Output the [x, y] coordinate of the center of the cell containing the given text.  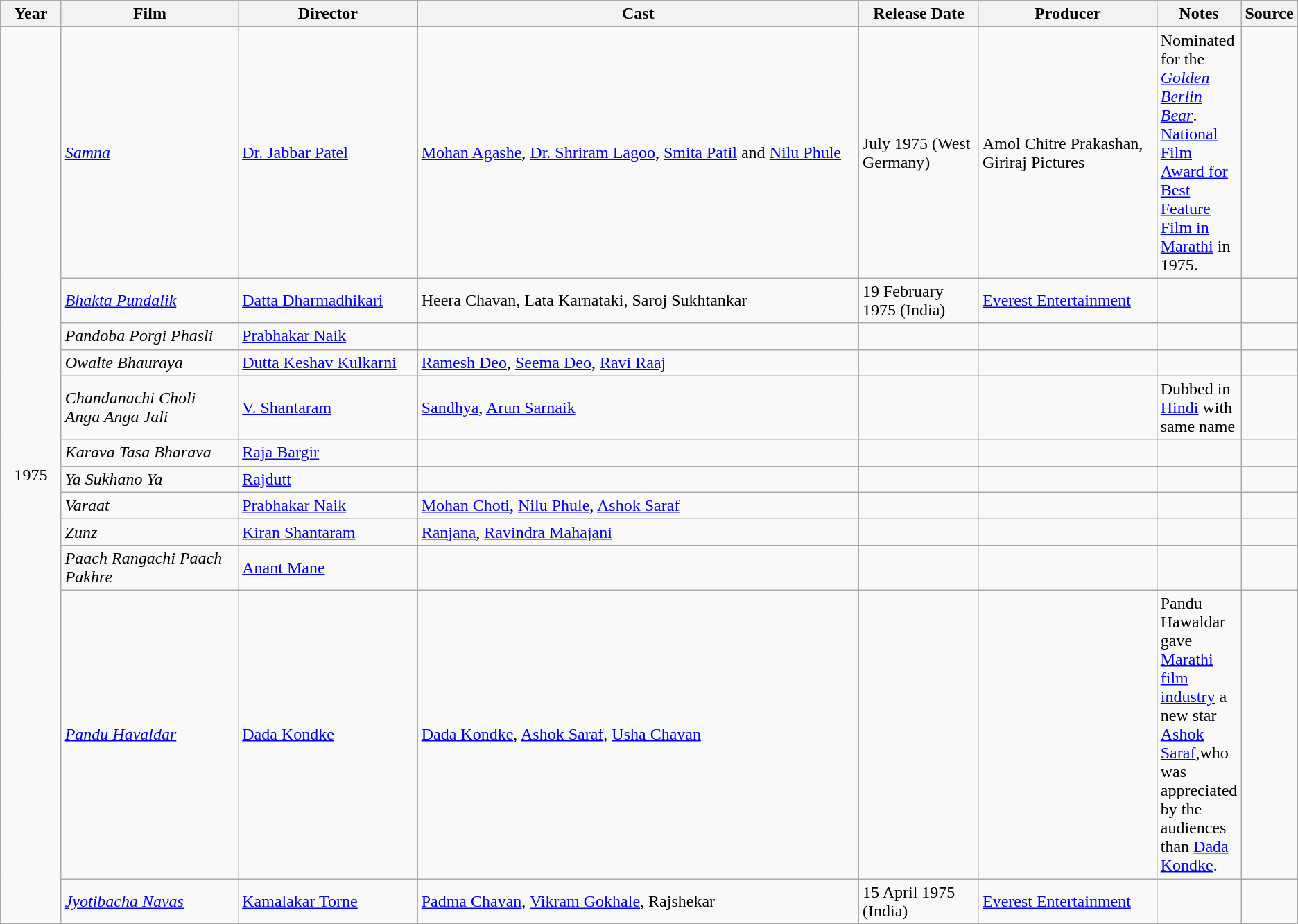
Bhakta Pundalik [150, 301]
Kamalakar Torne [328, 901]
15 April 1975 (India) [918, 901]
Producer [1068, 14]
Source [1269, 14]
Film [150, 14]
Chandanachi Choli Anga Anga Jali [150, 408]
Amol Chitre Prakashan, Giriraj Pictures [1068, 152]
Dutta Keshav Kulkarni [328, 363]
Jyotibacha Navas [150, 901]
Mohan Agashe, Dr. Shriram Lagoo, Smita Patil and Nilu Phule [638, 152]
Rajdutt [328, 479]
Dr. Jabbar Patel [328, 152]
Anant Mane [328, 567]
Raja Bargir [328, 453]
Cast [638, 14]
Dubbed in Hindi with same name [1199, 408]
Mohan Choti, Nilu Phule, Ashok Saraf [638, 505]
July 1975 (West Germany) [918, 152]
1975 [31, 476]
Samna [150, 152]
Sandhya, Arun Sarnaik [638, 408]
Notes [1199, 14]
Release Date [918, 14]
19 February 1975 (India) [918, 301]
Dada Kondke [328, 734]
Ranjana, Ravindra Mahajani [638, 532]
Director [328, 14]
Dada Kondke, Ashok Saraf, Usha Chavan [638, 734]
Pandu Hawaldar gave Marathi film industry a new star Ashok Saraf,who was appreciated by the audiences than Dada Kondke. [1199, 734]
Varaat [150, 505]
Heera Chavan, Lata Karnataki, Saroj Sukhtankar [638, 301]
Owalte Bhauraya [150, 363]
Nominated for the Golden Berlin Bear. National Film Award for Best Feature Film in Marathi in 1975. [1199, 152]
Ramesh Deo, Seema Deo, Ravi Raaj [638, 363]
Year [31, 14]
Zunz [150, 532]
Kiran Shantaram [328, 532]
V. Shantaram [328, 408]
Ya Sukhano Ya [150, 479]
Karava Tasa Bharava [150, 453]
Pandu Havaldar [150, 734]
Padma Chavan, Vikram Gokhale, Rajshekar [638, 901]
Pandoba Porgi Phasli [150, 336]
Datta Dharmadhikari [328, 301]
Paach Rangachi Paach Pakhre [150, 567]
